Provide the (x, y) coordinate of the cell's center where the given text is located.  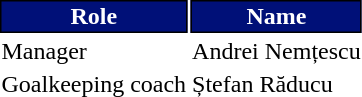
Manager (94, 51)
Role (94, 16)
